From the cell containing the given text, extract its center point as [x, y] coordinate. 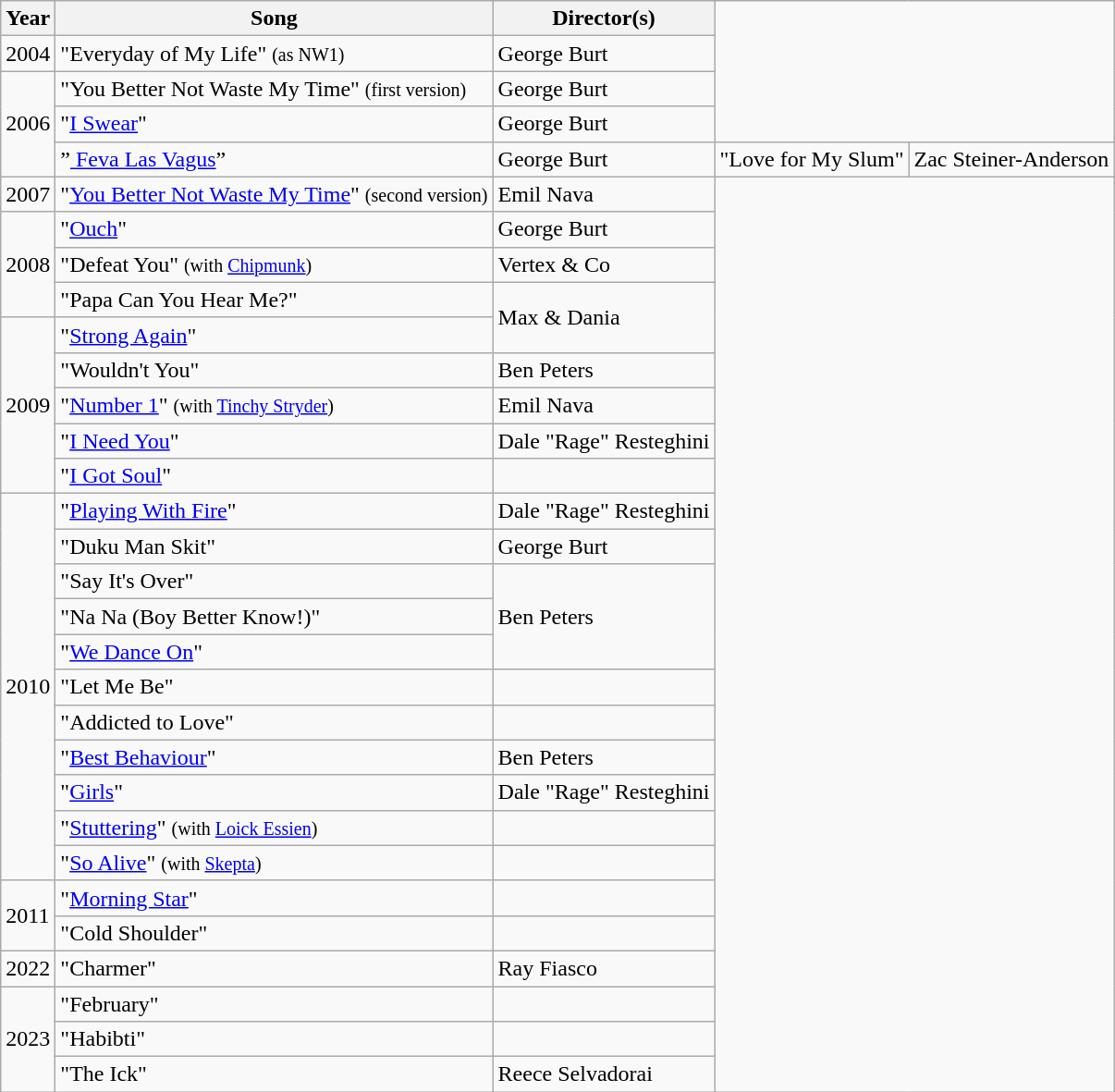
"Na Na (Boy Better Know!)" [274, 617]
2023 [28, 1038]
"I Swear" [274, 124]
” Feva Las Vagus” [274, 159]
"Defeat You" (with Chipmunk) [274, 264]
"Papa Can You Hear Me?" [274, 300]
"Say It's Over" [274, 582]
"You Better Not Waste My Time" (first version) [274, 89]
2008 [28, 264]
"Everyday of My Life" (as NW1) [274, 54]
Vertex & Co [604, 264]
2009 [28, 405]
"Stuttering" (with Loick Essien) [274, 828]
"We Dance On" [274, 652]
"Habibti" [274, 1039]
"Duku Man Skit" [274, 546]
"Addicted to Love" [274, 722]
"Girls" [274, 792]
"I Need You" [274, 441]
2004 [28, 54]
Year [28, 18]
2010 [28, 688]
"I Got Soul" [274, 476]
Max & Dania [604, 317]
"Let Me Be" [274, 687]
2006 [28, 124]
"Number 1" (with Tinchy Stryder) [274, 405]
"You Better Not Waste My Time" (second version) [274, 194]
"Ouch" [274, 229]
2007 [28, 194]
2022 [28, 968]
"Charmer" [274, 968]
"Best Behaviour" [274, 757]
Ray Fiasco [604, 968]
Director(s) [604, 18]
"February" [274, 1003]
Song [274, 18]
Reece Selvadorai [604, 1074]
"Morning Star" [274, 898]
"Cold Shoulder" [274, 933]
"Wouldn't You" [274, 370]
"Playing With Fire" [274, 511]
2011 [28, 915]
"Strong Again" [274, 335]
Zac Steiner-Anderson [1011, 159]
"Love for My Slum" [812, 159]
"So Alive" (with Skepta) [274, 863]
"The Ick" [274, 1074]
